Scan for the cell matching the given text and deliver its [x, y] coordinate at center. 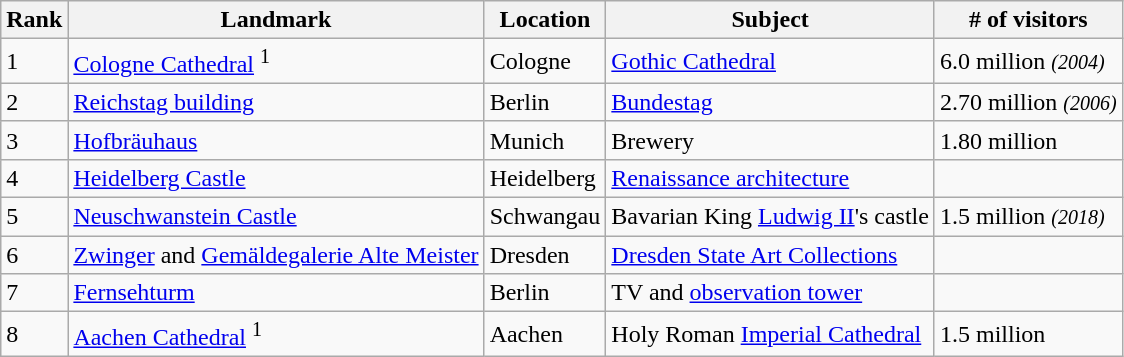
Schwangau [545, 217]
Neuschwanstein Castle [276, 217]
1.5 million [1028, 334]
# of visitors [1028, 20]
Heidelberg Castle [276, 178]
Heidelberg [545, 178]
1 [34, 62]
Munich [545, 140]
3 [34, 140]
Holy Roman Imperial Cathedral [770, 334]
Reichstag building [276, 102]
6.0 million (2004) [1028, 62]
Aachen Cathedral 1 [276, 334]
Cologne Cathedral 1 [276, 62]
Aachen [545, 334]
8 [34, 334]
Dresden State Art Collections [770, 255]
Bundestag [770, 102]
Brewery [770, 140]
6 [34, 255]
2.70 million (2006) [1028, 102]
Dresden [545, 255]
TV and observation tower [770, 293]
Bavarian King Ludwig II's castle [770, 217]
2 [34, 102]
Landmark [276, 20]
Rank [34, 20]
5 [34, 217]
1.80 million [1028, 140]
7 [34, 293]
Location [545, 20]
Subject [770, 20]
1.5 million (2018) [1028, 217]
Zwinger and Gemäldegalerie Alte Meister [276, 255]
Fernsehturm [276, 293]
Renaissance architecture [770, 178]
Gothic Cathedral [770, 62]
Hofbräuhaus [276, 140]
Cologne [545, 62]
4 [34, 178]
